Locate the cell with the specified text and output its [x, y] center coordinate. 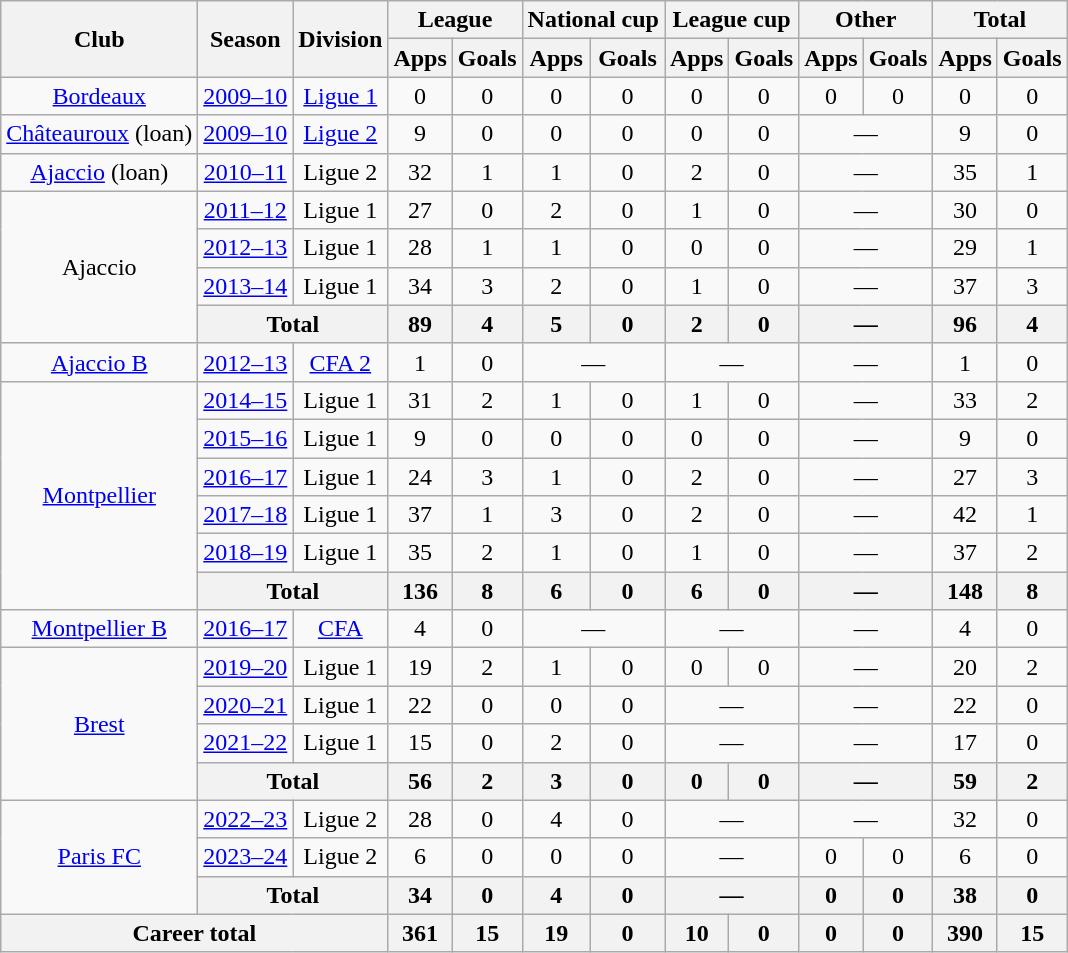
National cup [593, 20]
136 [420, 591]
361 [420, 933]
2023–24 [246, 857]
2011–12 [246, 210]
Division [340, 39]
29 [965, 248]
CFA [340, 629]
2014–15 [246, 400]
Other [866, 20]
Season [246, 39]
2021–22 [246, 743]
Club [100, 39]
96 [965, 324]
2020–21 [246, 705]
42 [965, 515]
Bordeaux [100, 96]
56 [420, 781]
Career total [194, 933]
Montpellier [100, 495]
30 [965, 210]
Ajaccio (loan) [100, 172]
Châteauroux (loan) [100, 134]
33 [965, 400]
League [455, 20]
148 [965, 591]
2010–11 [246, 172]
17 [965, 743]
2015–16 [246, 438]
2022–23 [246, 819]
Ajaccio B [100, 362]
Brest [100, 724]
2017–18 [246, 515]
38 [965, 895]
20 [965, 667]
Montpellier B [100, 629]
24 [420, 477]
Paris FC [100, 857]
2019–20 [246, 667]
10 [696, 933]
390 [965, 933]
League cup [731, 20]
89 [420, 324]
59 [965, 781]
CFA 2 [340, 362]
31 [420, 400]
Ajaccio [100, 267]
2013–14 [246, 286]
5 [556, 324]
2018–19 [246, 553]
